Return the (X, Y) coordinate for the center point of the cell that contains the specified text.  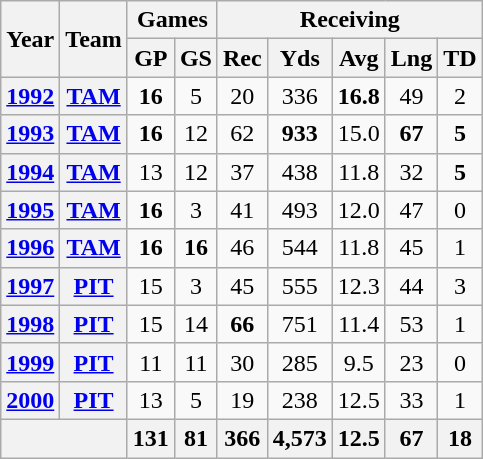
41 (242, 210)
Games (172, 20)
544 (300, 248)
81 (196, 438)
1994 (30, 172)
47 (411, 210)
Team (94, 39)
1992 (30, 96)
30 (242, 362)
238 (300, 400)
GS (196, 58)
1993 (30, 134)
1999 (30, 362)
Year (30, 39)
2000 (30, 400)
33 (411, 400)
1996 (30, 248)
4,573 (300, 438)
66 (242, 324)
15.0 (358, 134)
GP (150, 58)
32 (411, 172)
1997 (30, 286)
12.0 (358, 210)
Avg (358, 58)
751 (300, 324)
11.4 (358, 324)
1995 (30, 210)
Yds (300, 58)
2 (460, 96)
493 (300, 210)
933 (300, 134)
19 (242, 400)
53 (411, 324)
16.8 (358, 96)
555 (300, 286)
23 (411, 362)
9.5 (358, 362)
12.3 (358, 286)
18 (460, 438)
Receiving (350, 20)
TD (460, 58)
46 (242, 248)
37 (242, 172)
20 (242, 96)
44 (411, 286)
62 (242, 134)
336 (300, 96)
14 (196, 324)
366 (242, 438)
1998 (30, 324)
131 (150, 438)
438 (300, 172)
Rec (242, 58)
Lng (411, 58)
49 (411, 96)
285 (300, 362)
